From the cell containing the given text, extract its center point as (x, y) coordinate. 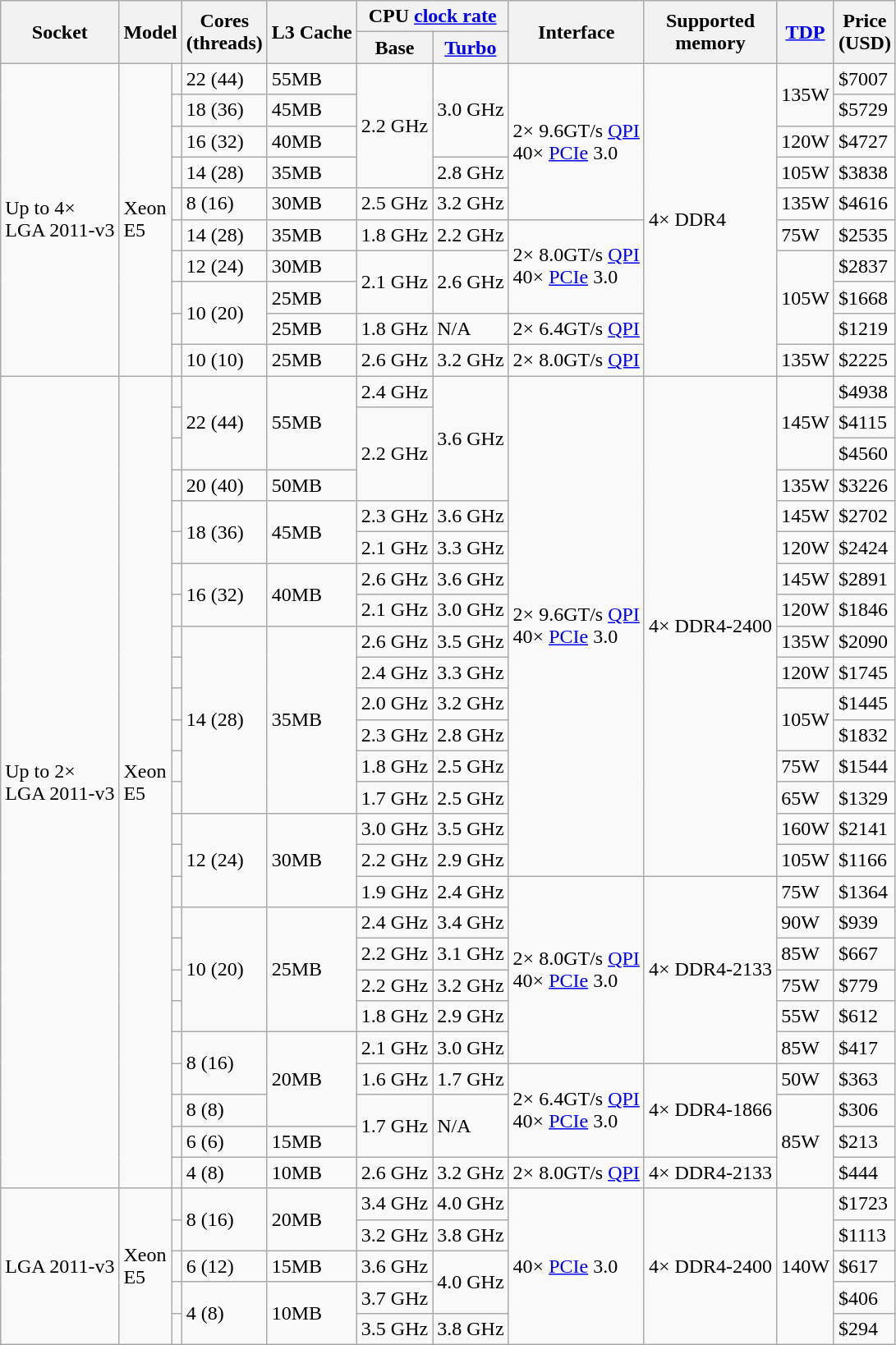
$3838 (864, 172)
$1668 (864, 297)
$4616 (864, 204)
Supportedmemory (710, 32)
50W (806, 1079)
1.6 GHz (394, 1079)
$2141 (864, 829)
$667 (864, 954)
$7007 (864, 79)
140W (806, 1266)
Price(USD) (864, 32)
$363 (864, 1079)
$1832 (864, 735)
3.7 GHz (394, 1297)
$1723 (864, 1204)
Model (150, 32)
Base (394, 48)
40× PCIe 3.0 (577, 1266)
L3 Cache (312, 32)
$1166 (864, 860)
$1846 (864, 610)
$2702 (864, 516)
8 (8) (224, 1110)
2× 6.4GT/s QPI (577, 328)
90W (806, 923)
1.9 GHz (394, 891)
$2891 (864, 579)
$1745 (864, 672)
20 (40) (224, 485)
Cores(threads) (224, 32)
2.0 GHz (394, 704)
$617 (864, 1266)
Turbo (471, 48)
$1364 (864, 891)
$2535 (864, 235)
Socket (60, 32)
$1544 (864, 766)
$4938 (864, 392)
Up to 2×LGA 2011-v3 (60, 783)
Interface (577, 32)
$779 (864, 985)
$1445 (864, 704)
$2225 (864, 360)
Up to 4×LGA 2011-v3 (60, 220)
$612 (864, 1017)
TDP (806, 32)
$306 (864, 1110)
$2424 (864, 548)
$406 (864, 1297)
$2837 (864, 266)
55W (806, 1017)
50MB (312, 485)
$939 (864, 923)
$5729 (864, 110)
160W (806, 829)
10 (10) (224, 360)
$3226 (864, 485)
4× DDR4 (710, 220)
CPU clock rate (432, 16)
$444 (864, 1173)
$294 (864, 1329)
4× DDR4-1866 (710, 1110)
3.1 GHz (471, 954)
$4727 (864, 141)
LGA 2011-v3 (60, 1266)
65W (806, 797)
2× 6.4GT/s QPI40× PCIe 3.0 (577, 1110)
$1329 (864, 797)
$4560 (864, 454)
$417 (864, 1048)
6 (12) (224, 1266)
$1219 (864, 328)
$1113 (864, 1235)
6 (6) (224, 1141)
$2090 (864, 641)
$213 (864, 1141)
$4115 (864, 423)
